Search for the cell housing the specified text and yield its (X, Y) center coordinate. 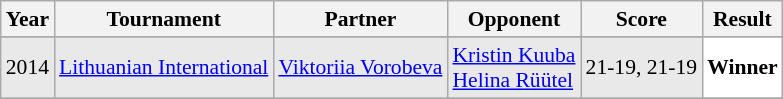
Result (742, 19)
21-19, 21-19 (642, 68)
Winner (742, 68)
Viktoriia Vorobeva (360, 68)
2014 (28, 68)
Kristin Kuuba Helina Rüütel (514, 68)
Lithuanian International (164, 68)
Year (28, 19)
Tournament (164, 19)
Partner (360, 19)
Opponent (514, 19)
Score (642, 19)
